Scan for the cell matching the given text and deliver its [X, Y] coordinate at center. 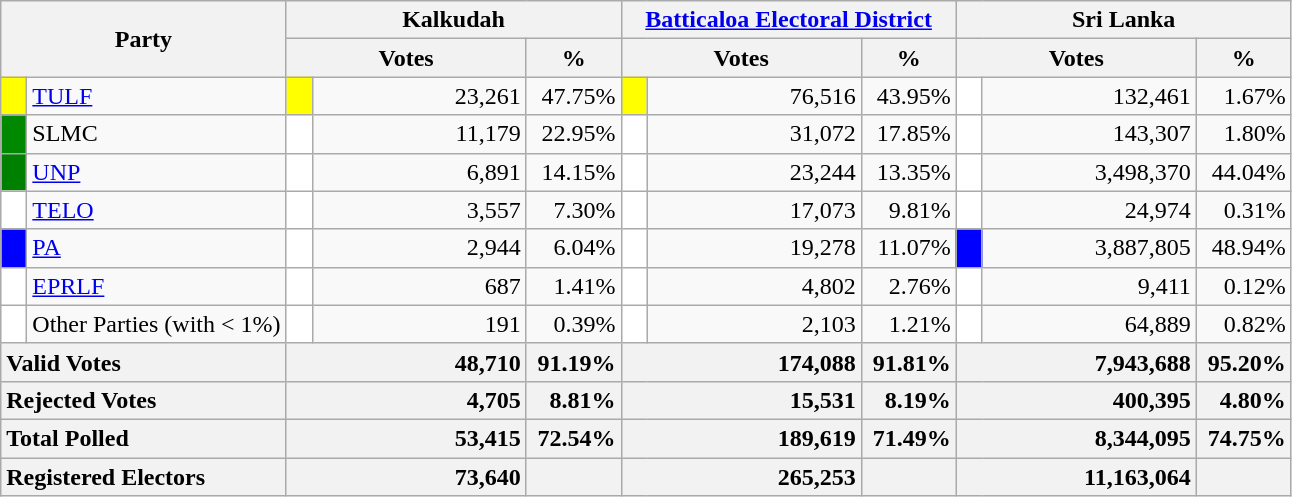
191 [419, 324]
687 [419, 286]
Rejected Votes [144, 400]
3,557 [419, 210]
SLMC [156, 134]
0.12% [1244, 286]
11,163,064 [1076, 477]
71.49% [908, 438]
64,889 [1089, 324]
3,887,805 [1089, 248]
11.07% [908, 248]
22.95% [574, 134]
Batticaloa Electoral District [788, 20]
400,395 [1076, 400]
7.30% [574, 210]
15,531 [741, 400]
24,974 [1089, 210]
1.41% [574, 286]
95.20% [1244, 362]
1.80% [1244, 134]
11,179 [419, 134]
8,344,095 [1076, 438]
53,415 [406, 438]
TULF [156, 96]
Kalkudah [454, 20]
9,411 [1089, 286]
9.81% [908, 210]
7,943,688 [1076, 362]
13.35% [908, 172]
91.81% [908, 362]
44.04% [1244, 172]
48.94% [1244, 248]
23,244 [754, 172]
73,640 [406, 477]
Party [144, 39]
48,710 [406, 362]
0.39% [574, 324]
Registered Electors [144, 477]
8.81% [574, 400]
6,891 [419, 172]
76,516 [754, 96]
3,498,370 [1089, 172]
0.82% [1244, 324]
Sri Lanka [1124, 20]
TELO [156, 210]
Total Polled [144, 438]
6.04% [574, 248]
2.76% [908, 286]
19,278 [754, 248]
0.31% [1244, 210]
2,944 [419, 248]
2,103 [754, 324]
4,705 [406, 400]
UNP [156, 172]
91.19% [574, 362]
PA [156, 248]
14.15% [574, 172]
17,073 [754, 210]
74.75% [1244, 438]
17.85% [908, 134]
4.80% [1244, 400]
Valid Votes [144, 362]
189,619 [741, 438]
1.67% [1244, 96]
132,461 [1089, 96]
265,253 [741, 477]
143,307 [1089, 134]
43.95% [908, 96]
23,261 [419, 96]
1.21% [908, 324]
EPRLF [156, 286]
Other Parties (with < 1%) [156, 324]
8.19% [908, 400]
47.75% [574, 96]
31,072 [754, 134]
174,088 [741, 362]
4,802 [754, 286]
72.54% [574, 438]
